Locate the cell with the specified text and output its [x, y] center coordinate. 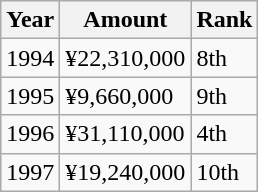
1997 [30, 172]
4th [224, 134]
1994 [30, 58]
Amount [126, 20]
8th [224, 58]
¥22,310,000 [126, 58]
¥31,110,000 [126, 134]
¥9,660,000 [126, 96]
9th [224, 96]
10th [224, 172]
Rank [224, 20]
Year [30, 20]
1996 [30, 134]
1995 [30, 96]
¥19,240,000 [126, 172]
